Output the [X, Y] coordinate of the center of the cell containing the given text.  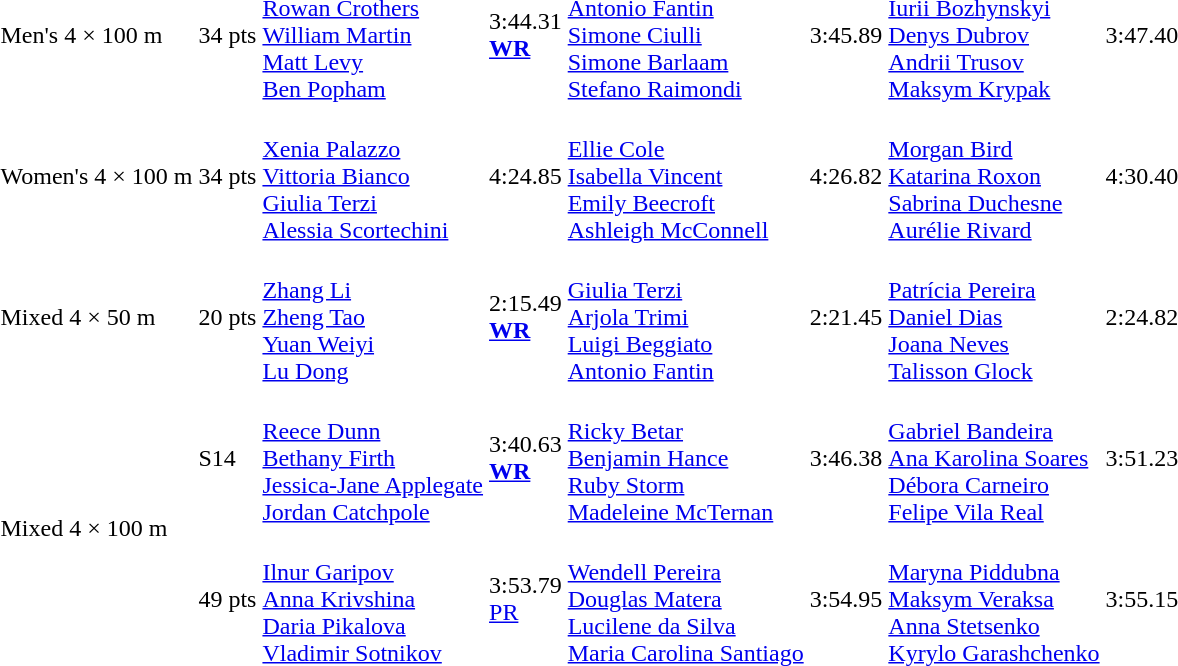
Morgan BirdKatarina RoxonSabrina DuchesneAurélie Rivard [994, 176]
Gabriel BandeiraAna Karolina SoaresDébora CarneiroFelipe Vila Real [994, 458]
Ricky BetarBenjamin HanceRuby StormMadeleine McTernan [686, 458]
3:40.63WR [526, 458]
2:15.49WR [526, 317]
Ellie ColeIsabella VincentEmily BeecroftAshleigh McConnell [686, 176]
Giulia TerziArjola TrimiLuigi BeggiatoAntonio Fantin [686, 317]
Reece DunnBethany FirthJessica-Jane ApplegateJordan Catchpole [373, 458]
20 pts [228, 317]
Xenia PalazzoVittoria BiancoGiulia TerziAlessia Scortechini [373, 176]
S14 [228, 458]
Patrícia PereiraDaniel DiasJoana NevesTalisson Glock [994, 317]
4:26.82 [846, 176]
4:24.85 [526, 176]
34 pts [228, 176]
Zhang LiZheng TaoYuan WeiyiLu Dong [373, 317]
2:21.45 [846, 317]
3:46.38 [846, 458]
